Extract the [x, y] coordinate from the center of the cell holding the provided text.  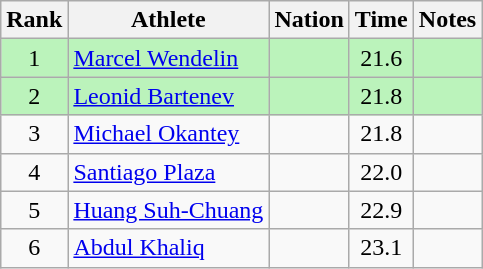
Leonid Bartenev [168, 96]
21.6 [381, 58]
Time [381, 20]
Notes [447, 20]
Marcel Wendelin [168, 58]
4 [34, 172]
3 [34, 134]
Rank [34, 20]
22.9 [381, 210]
Abdul Khaliq [168, 248]
Michael Okantey [168, 134]
Nation [309, 20]
2 [34, 96]
23.1 [381, 248]
Huang Suh-Chuang [168, 210]
6 [34, 248]
Santiago Plaza [168, 172]
5 [34, 210]
Athlete [168, 20]
1 [34, 58]
22.0 [381, 172]
